Scan for the cell matching the given text and deliver its [x, y] coordinate at center. 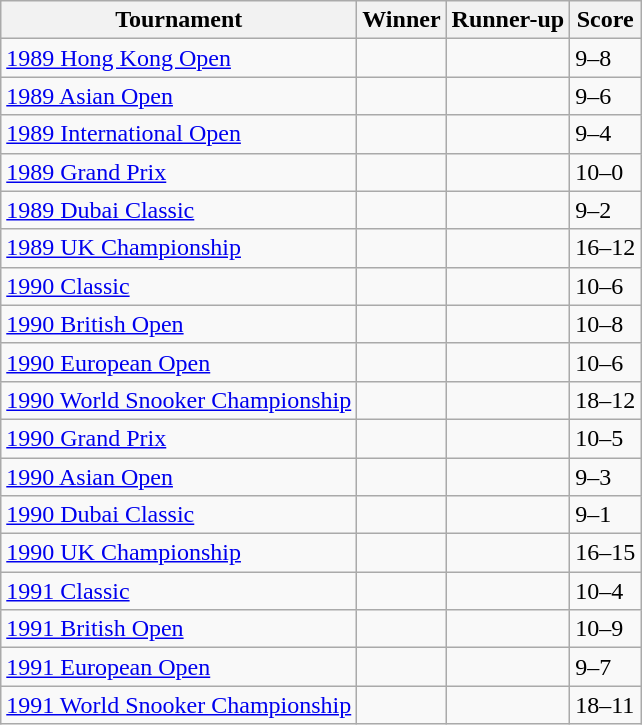
9–3 [606, 477]
10–4 [606, 591]
1989 UK Championship [179, 248]
1989 Dubai Classic [179, 210]
18–11 [606, 705]
1991 European Open [179, 667]
Runner-up [508, 20]
1990 World Snooker Championship [179, 400]
9–4 [606, 134]
1989 Grand Prix [179, 172]
Score [606, 20]
9–8 [606, 58]
1990 Asian Open [179, 477]
1990 UK Championship [179, 553]
1990 Dubai Classic [179, 515]
10–9 [606, 629]
1989 International Open [179, 134]
1990 European Open [179, 362]
1989 Asian Open [179, 96]
1990 Grand Prix [179, 438]
9–1 [606, 515]
10–8 [606, 324]
Winner [402, 20]
18–12 [606, 400]
1991 British Open [179, 629]
Tournament [179, 20]
9–7 [606, 667]
1990 Classic [179, 286]
10–0 [606, 172]
1989 Hong Kong Open [179, 58]
9–6 [606, 96]
1991 Classic [179, 591]
1991 World Snooker Championship [179, 705]
10–5 [606, 438]
9–2 [606, 210]
1990 British Open [179, 324]
16–12 [606, 248]
16–15 [606, 553]
